Locate the cell with the specified text and output its [X, Y] center coordinate. 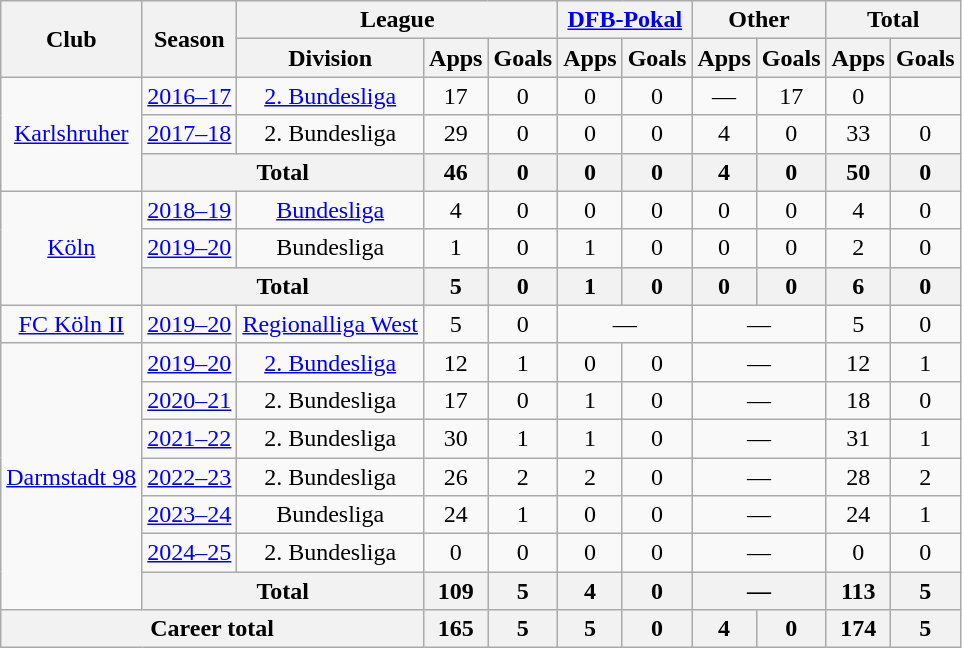
113 [858, 591]
46 [456, 172]
18 [858, 400]
2020–21 [190, 400]
Köln [72, 248]
Club [72, 39]
2024–25 [190, 553]
League [398, 20]
2021–22 [190, 438]
Regionalliga West [330, 324]
165 [456, 629]
28 [858, 477]
DFB-Pokal [625, 20]
109 [456, 591]
2018–19 [190, 210]
31 [858, 438]
Career total [212, 629]
33 [858, 134]
Darmstadt 98 [72, 476]
2023–24 [190, 515]
2017–18 [190, 134]
Season [190, 39]
2022–23 [190, 477]
174 [858, 629]
Other [759, 20]
30 [456, 438]
2016–17 [190, 96]
6 [858, 286]
50 [858, 172]
FC Köln II [72, 324]
Division [330, 58]
29 [456, 134]
26 [456, 477]
Karlshruher [72, 134]
